Pinpoint the cell where the given text exists, returning its [X, Y] midpoint coordinate. 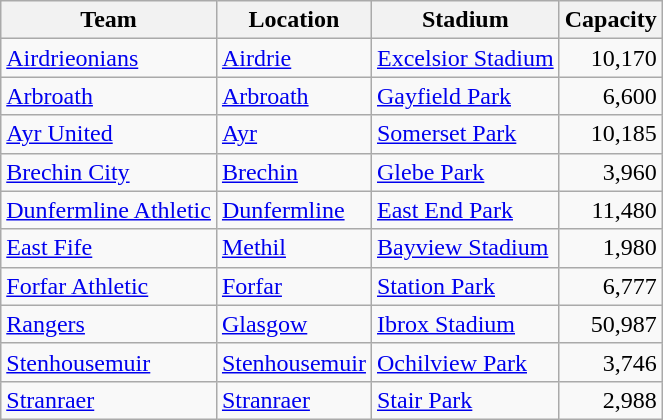
Station Park [465, 286]
Capacity [610, 20]
East Fife [109, 248]
Excelsior Stadium [465, 58]
East End Park [465, 210]
Brechin City [109, 172]
11,480 [610, 210]
50,987 [610, 324]
Forfar [294, 286]
Methil [294, 248]
Rangers [109, 324]
10,185 [610, 134]
Ochilview Park [465, 362]
Stadium [465, 20]
Ayr [294, 134]
Airdrieonians [109, 58]
Ibrox Stadium [465, 324]
2,988 [610, 400]
6,600 [610, 96]
Team [109, 20]
Bayview Stadium [465, 248]
Dunfermline Athletic [109, 210]
Dunfermline [294, 210]
Forfar Athletic [109, 286]
Airdrie [294, 58]
Glasgow [294, 324]
Brechin [294, 172]
10,170 [610, 58]
Glebe Park [465, 172]
Gayfield Park [465, 96]
Location [294, 20]
Stair Park [465, 400]
3,746 [610, 362]
1,980 [610, 248]
6,777 [610, 286]
Ayr United [109, 134]
Somerset Park [465, 134]
3,960 [610, 172]
